Detect which cell encompasses the target text, then output its (x, y) center coordinate. 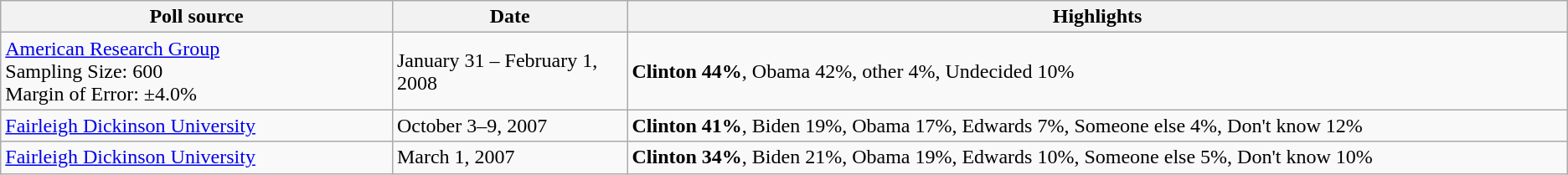
Highlights (1097, 17)
October 3–9, 2007 (509, 126)
March 1, 2007 (509, 157)
American Research GroupSampling Size: 600 Margin of Error: ±4.0% (197, 71)
Clinton 34%, Biden 21%, Obama 19%, Edwards 10%, Someone else 5%, Don't know 10% (1097, 157)
Date (509, 17)
Poll source (197, 17)
January 31 – February 1, 2008 (509, 71)
Clinton 44%, Obama 42%, other 4%, Undecided 10% (1097, 71)
Clinton 41%, Biden 19%, Obama 17%, Edwards 7%, Someone else 4%, Don't know 12% (1097, 126)
